Output the (X, Y) coordinate of the center of the cell containing the given text.  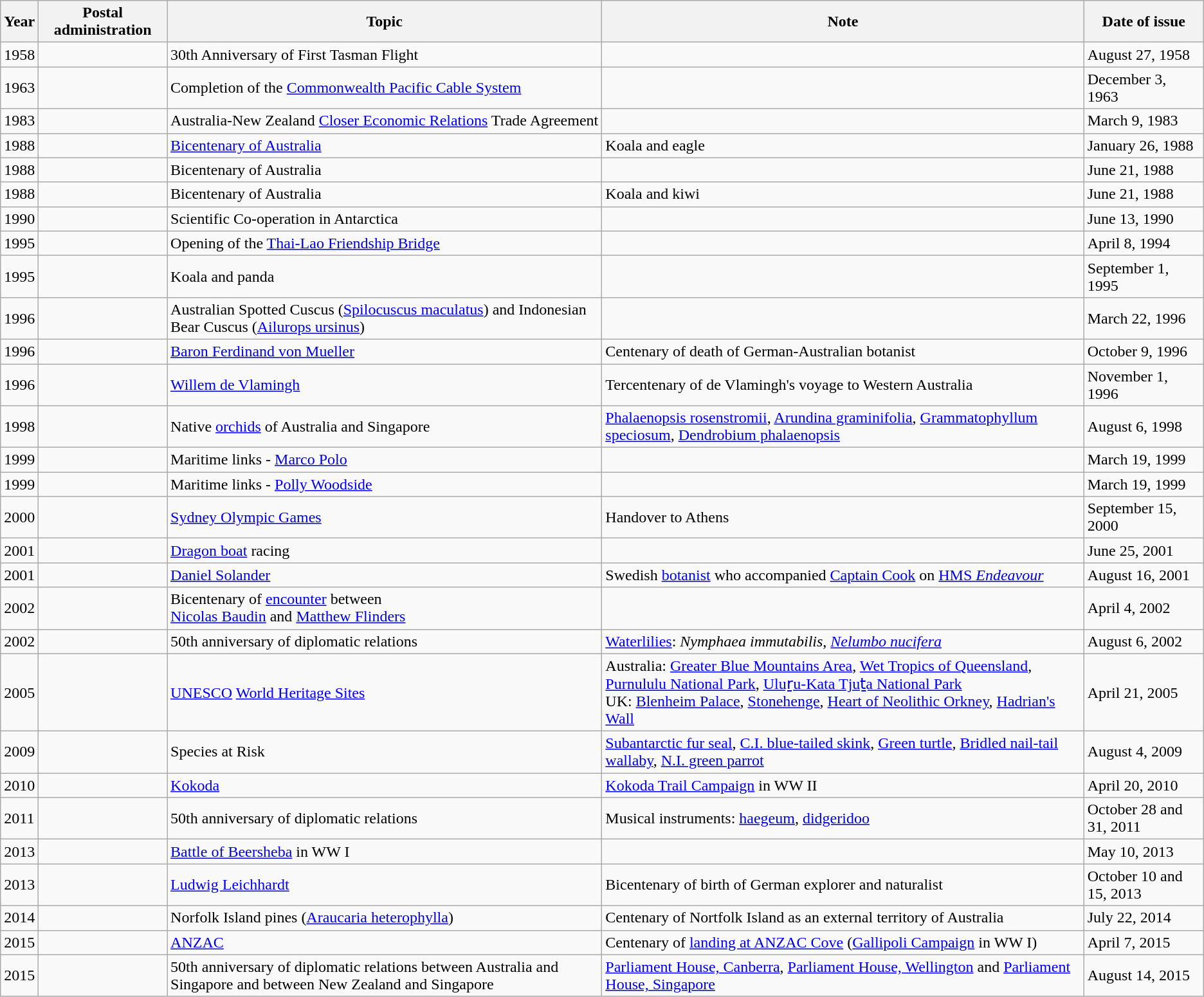
Parliament House, Canberra, Parliament House, Wellington and Parliament House, Singapore (843, 975)
Bicentenary of encounter between Nicolas Baudin and Matthew Flinders (385, 608)
Sydney Olympic Games (385, 517)
Kokoda Trail Campaign in WW II (843, 785)
Australia-New Zealand Closer Economic Relations Trade Agreement (385, 121)
August 6, 1998 (1144, 427)
Daniel Solander (385, 575)
September 15, 2000 (1144, 517)
December 3, 1963 (1144, 87)
ANZAC (385, 942)
Koala and panda (385, 277)
Opening of the Thai-Lao Friendship Bridge (385, 243)
April 7, 2015 (1144, 942)
30th Anniversary of First Tasman Flight (385, 55)
Australian Spotted Cuscus (Spilocuscus maculatus) and Indonesian Bear Cuscus (Ailurops ursinus) (385, 318)
August 16, 2001 (1144, 575)
November 1, 1996 (1144, 385)
April 4, 2002 (1144, 608)
Musical instruments: haegeum, didgeridoo (843, 818)
1963 (19, 87)
Centenary of landing at ANZAC Cove (Gallipoli Campaign in WW I) (843, 942)
Willem de Vlamingh (385, 385)
Tercentenary of de Vlamingh's voyage to Western Australia (843, 385)
1983 (19, 121)
Phalaenopsis rosenstromii, Arundina graminifolia, Grammatophyllum speciosum, Dendrobium phalaenopsis (843, 427)
Koala and kiwi (843, 194)
Species at Risk (385, 753)
Battle of Beersheba in WW I (385, 852)
2010 (19, 785)
September 1, 1995 (1144, 277)
August 27, 1958 (1144, 55)
Note (843, 22)
Kokoda (385, 785)
Swedish botanist who accompanied Captain Cook on HMS Endeavour (843, 575)
2011 (19, 818)
Topic (385, 22)
2000 (19, 517)
Native orchids of Australia and Singapore (385, 427)
1958 (19, 55)
Baron Ferdinand von Mueller (385, 351)
June 25, 2001 (1144, 551)
August 14, 2015 (1144, 975)
1990 (19, 219)
Waterlilies: Nymphaea immutabilis, Nelumbo nucifera (843, 641)
Date of issue (1144, 22)
June 13, 1990 (1144, 219)
Dragon boat racing (385, 551)
Bicentenary of birth of German explorer and naturalist (843, 885)
Koala and eagle (843, 145)
Handover to Athens (843, 517)
August 4, 2009 (1144, 753)
1998 (19, 427)
2009 (19, 753)
October 9, 1996 (1144, 351)
October 10 and 15, 2013 (1144, 885)
Norfolk Island pines (Araucaria heterophylla) (385, 918)
October 28 and 31, 2011 (1144, 818)
Year (19, 22)
Maritime links - Polly Woodside (385, 484)
August 6, 2002 (1144, 641)
Subantarctic fur seal, C.I. blue-tailed skink, Green turtle, Bridled nail-tail wallaby, N.I. green parrot (843, 753)
January 26, 1988 (1144, 145)
July 22, 2014 (1144, 918)
April 8, 1994 (1144, 243)
50th anniversary of diplomatic relations between Australia and Singapore and between New Zealand and Singapore (385, 975)
Maritime links - Marco Polo (385, 460)
April 20, 2010 (1144, 785)
2014 (19, 918)
Postal administration (103, 22)
Ludwig Leichhardt (385, 885)
March 22, 1996 (1144, 318)
Centenary of death of German-Australian botanist (843, 351)
2005 (19, 692)
Scientific Co-operation in Antarctica (385, 219)
Centenary of Nortfolk Island as an external territory of Australia (843, 918)
March 9, 1983 (1144, 121)
UNESCO World Heritage Sites (385, 692)
April 21, 2005 (1144, 692)
Completion of the Commonwealth Pacific Cable System (385, 87)
May 10, 2013 (1144, 852)
